Return (X, Y) of the center of cell containing provided text 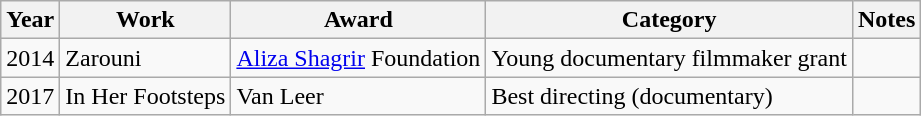
Van Leer (358, 96)
In Her Footsteps (146, 96)
2014 (30, 58)
Award (358, 20)
Year (30, 20)
Young documentary filmmaker grant (670, 58)
Category (670, 20)
Work (146, 20)
Notes (886, 20)
Zarouni (146, 58)
Aliza Shagrir Foundation (358, 58)
2017 (30, 96)
Best directing (documentary) (670, 96)
